Find where the given text appears and provide that cell's center as [x, y] coordinate. 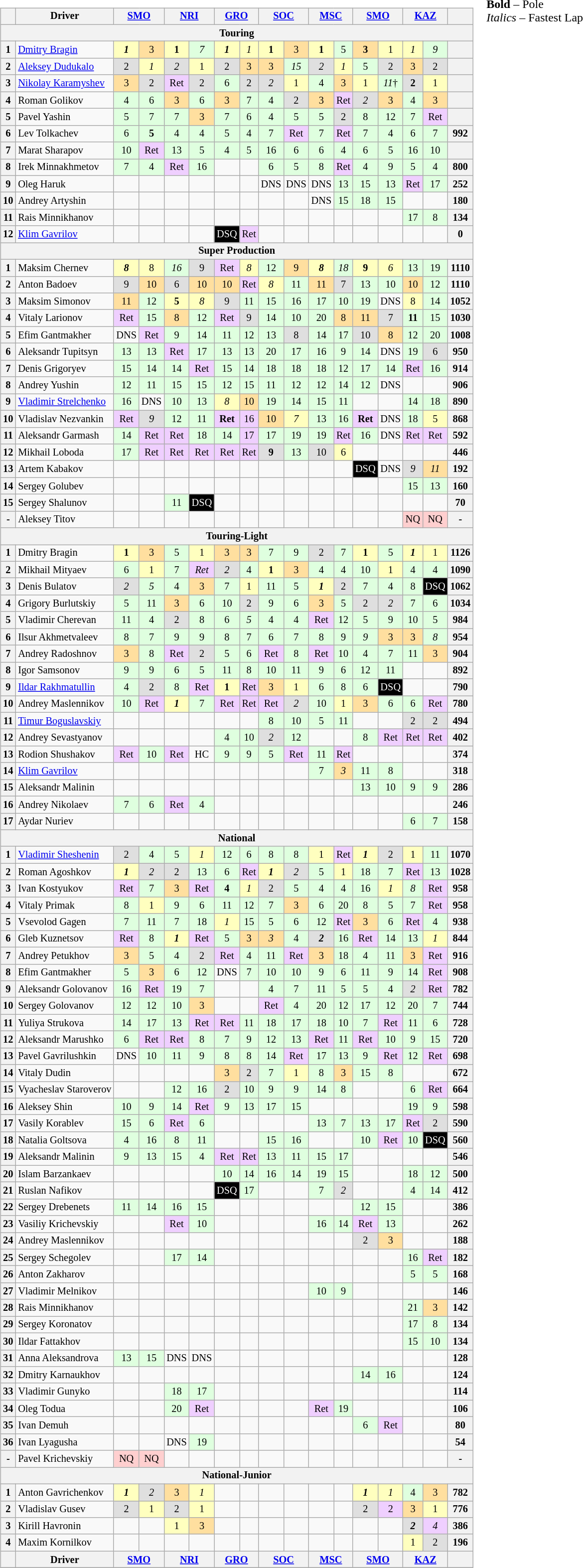
Andrey Nikolaev [65, 804]
Lev Tolkachev [65, 134]
Sergey Golovanov [65, 1006]
992 [460, 134]
Aleksey Titov [65, 519]
Grigory Burlutskiy [65, 604]
Oleg Haruk [65, 184]
844 [460, 939]
Sergey Shalunov [65, 503]
28 [8, 1308]
Mikhail Mityaev [65, 570]
Andrey Sevastyanov [65, 738]
246 [460, 804]
Aleksandr Marushko [65, 1040]
180 [460, 201]
1062 [460, 587]
Vsevolod Gagen [65, 922]
Andrey Radoshnov [65, 654]
906 [460, 385]
Aleksey Dudukalo [65, 67]
560 [460, 1140]
Nikolay Karamyshev [65, 83]
Ivan Kostyukov [65, 889]
744 [460, 1006]
954 [460, 637]
Aydar Nuriev [65, 821]
Maksim Simonov [65, 302]
30 [8, 1341]
892 [460, 670]
Vasily Korablev [65, 1123]
984 [460, 620]
70 [460, 503]
80 [460, 1425]
158 [460, 821]
Andrey Yushin [65, 385]
Ruslan Nafikov [65, 1191]
160 [460, 486]
500 [460, 1174]
800 [460, 167]
26 [8, 1274]
НС [202, 755]
Oleg Todua [65, 1409]
1034 [460, 604]
698 [460, 1056]
672 [460, 1073]
Ivan Demuh [65, 1425]
Denis Grigoryev [65, 368]
196 [460, 1543]
22 [8, 1207]
24 [8, 1241]
Pavel Yashin [65, 117]
Vyacheslav Staroverov [65, 1090]
Vitaly Larionov [65, 318]
1070 [460, 855]
890 [460, 402]
35 [8, 1425]
Aleksandr Tupitsyn [65, 352]
Marat Sharapov [65, 151]
790 [460, 687]
142 [460, 1308]
31 [8, 1358]
146 [460, 1291]
720 [460, 1040]
Artem Kabakov [65, 469]
402 [460, 738]
54 [460, 1442]
114 [460, 1392]
914 [460, 368]
446 [460, 453]
286 [460, 788]
Anna Aleksandrova [65, 1358]
188 [460, 1241]
776 [460, 1509]
Maxim Kornilkov [65, 1543]
1028 [460, 872]
Timur Boguslavskiy [65, 721]
916 [460, 955]
36 [8, 1442]
Ilsur Akhmetvaleev [65, 637]
546 [460, 1157]
Sergey Koronatov [65, 1325]
National [237, 838]
Mikhail Loboda [65, 453]
128 [460, 1358]
33 [8, 1392]
Anton Badoev [65, 285]
1126 [460, 553]
34 [8, 1409]
Dmitry Karnaukhov [65, 1375]
Vladislav Gusev [65, 1509]
494 [460, 721]
Anton Gavrichenkov [65, 1492]
412 [460, 1191]
Vladislav Nezvankin [65, 419]
318 [460, 771]
Gleb Kuznetsov [65, 939]
Vitaly Dudin [65, 1073]
1030 [460, 318]
Sergey Drebenets [65, 1207]
192 [460, 469]
182 [460, 1257]
252 [460, 184]
Vladimir Strelchenko [65, 402]
Yuliya Strukova [65, 1023]
Roman Golikov [65, 100]
592 [460, 436]
Kirill Havronin [65, 1526]
Rodion Shushakov [65, 755]
Super Production [237, 251]
Islam Barzankaev [65, 1174]
Vladimir Sheshenin [65, 855]
0 [460, 234]
106 [460, 1409]
Vitaly Primak [65, 905]
23 [8, 1224]
27 [8, 1291]
950 [460, 352]
Ildar Fattakhov [65, 1341]
Andrey Petukhov [65, 955]
590 [460, 1123]
374 [460, 755]
1090 [460, 570]
Sergey Golubev [65, 486]
868 [460, 419]
664 [460, 1090]
Vladimir Gunyko [65, 1392]
Vasiliy Krichevskiy [65, 1224]
Ildar Rakhmatullin [65, 687]
National-Junior [237, 1476]
Vladimir Melnikov [65, 1291]
Vladimir Cherevan [65, 620]
Natalia Goltsova [65, 1140]
Maksim Chernev [65, 268]
Ivan Lyagusha [65, 1442]
Roman Agoshkov [65, 872]
908 [460, 972]
Andrey Artyshin [65, 201]
Pavel Krichevskiy [65, 1459]
904 [460, 654]
Aleksandr Golovanov [65, 989]
728 [460, 1023]
Anton Zakharov [65, 1274]
25 [8, 1257]
29 [8, 1325]
Denis Bulatov [65, 587]
Aleksey Shin [65, 1106]
262 [460, 1224]
Touring [237, 33]
Irek Minnakhmetov [65, 167]
32 [8, 1375]
1052 [460, 302]
598 [460, 1106]
168 [460, 1274]
11† [391, 83]
938 [460, 922]
Touring-Light [237, 536]
780 [460, 704]
124 [460, 1375]
Igor Samsonov [65, 670]
Aleksandr Garmash [65, 436]
Sergey Schegolev [65, 1257]
1008 [460, 335]
Pavel Gavrilushkin [65, 1056]
